Extract the (x, y) coordinate from the center of the cell holding the provided text.  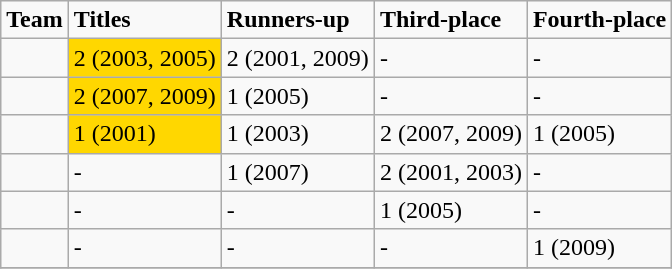
2 (2001, 2003) (450, 172)
2 (2003, 2005) (144, 58)
Fourth-place (599, 20)
Team (35, 20)
Third-place (450, 20)
Titles (144, 20)
2 (2001, 2009) (298, 58)
1 (2007) (298, 172)
1 (2003) (298, 134)
1 (2009) (599, 248)
Runners-up (298, 20)
1 (2001) (144, 134)
